Capture the cell that displays the provided text and extract its (X, Y) central coordinate. 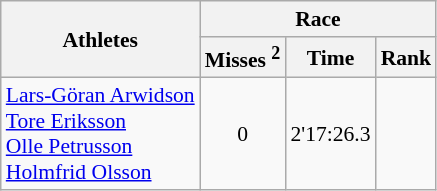
Rank (406, 58)
2'17:26.3 (330, 134)
Race (318, 19)
0 (243, 134)
Athletes (100, 40)
Misses 2 (243, 58)
Lars-Göran ArwidsonTore ErikssonOlle PetrussonHolmfrid Olsson (100, 134)
Time (330, 58)
